Return (x, y) of the center of cell containing provided text 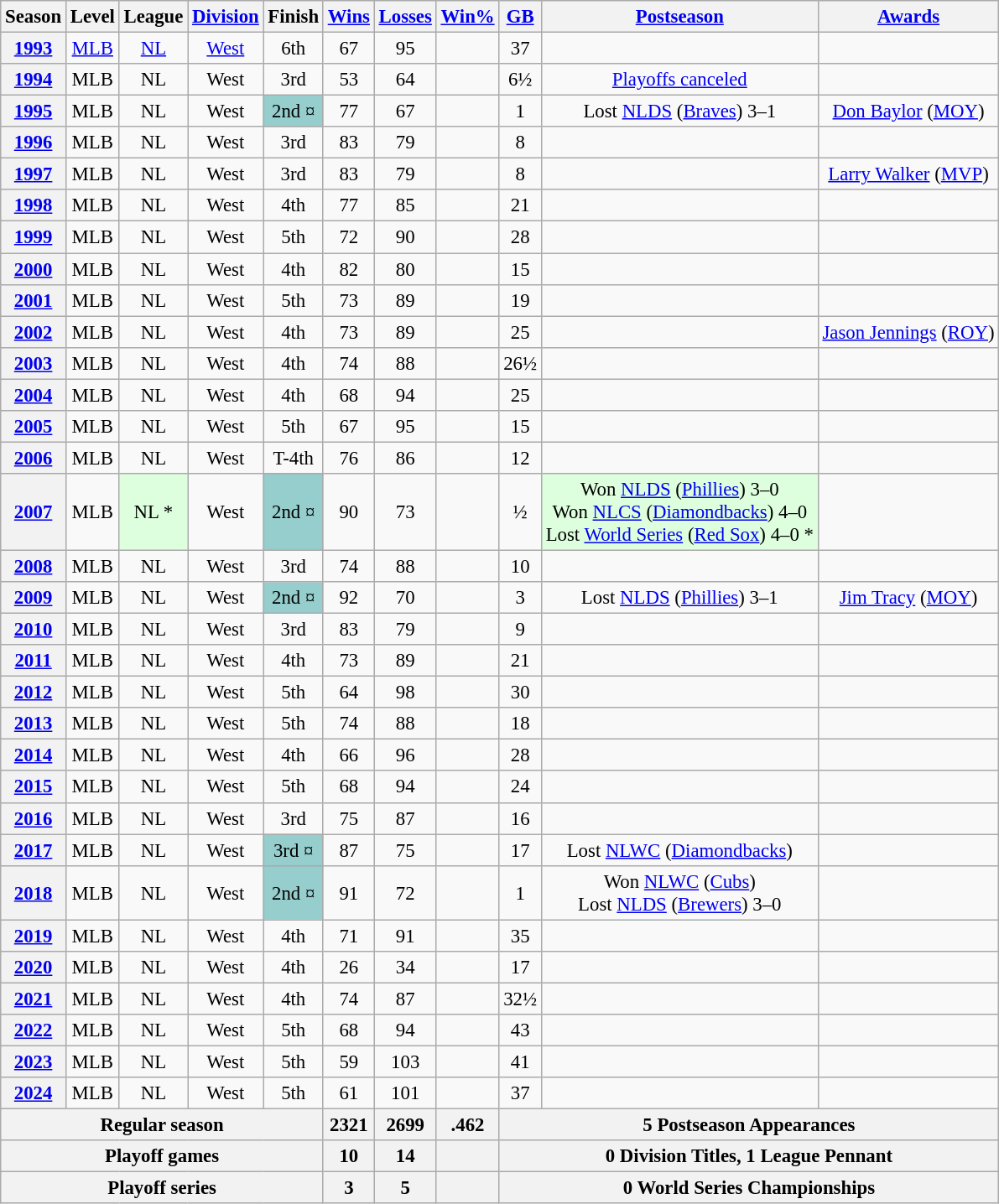
T-4th (294, 458)
2004 (34, 395)
2017 (34, 850)
101 (405, 1093)
Won NLDS (Phillies) 3–0Won NLCS (Diamondbacks) 4–0Lost World Series (Red Sox) 4–0 * (679, 512)
16 (520, 818)
2018 (34, 892)
Wins (349, 17)
Postseason (679, 17)
80 (405, 269)
2013 (34, 724)
Lost NLWC (Diamondbacks) (679, 850)
2005 (34, 427)
1998 (34, 205)
Level (92, 17)
30 (520, 693)
92 (349, 598)
Season (34, 17)
2011 (34, 661)
59 (349, 1061)
2002 (34, 332)
2020 (34, 968)
2000 (34, 269)
19 (520, 300)
18 (520, 724)
Jason Jennings (ROY) (908, 332)
5 Postseason Appearances (749, 1125)
26½ (520, 363)
9 (520, 630)
Win% (468, 17)
2006 (34, 458)
14 (405, 1156)
League (153, 17)
2024 (34, 1093)
2022 (34, 1030)
1999 (34, 237)
2009 (34, 598)
Jim Tracy (MOY) (908, 598)
Playoff games (163, 1156)
41 (520, 1061)
Won NLWC (Cubs) Lost NLDS (Brewers) 3–0 (679, 892)
2007 (34, 512)
71 (349, 936)
0 World Series Championships (749, 1188)
35 (520, 936)
103 (405, 1061)
2012 (34, 693)
76 (349, 458)
3rd ¤ (294, 850)
70 (405, 598)
85 (405, 205)
Playoff series (163, 1188)
2321 (349, 1125)
2014 (34, 755)
1996 (34, 143)
1993 (34, 49)
Regular season (163, 1125)
12 (520, 458)
5 (405, 1188)
.462 (468, 1125)
66 (349, 755)
2015 (34, 787)
2023 (34, 1061)
Awards (908, 17)
Larry Walker (MVP) (908, 174)
1994 (34, 80)
NL * (153, 512)
2019 (34, 936)
Playoffs canceled (679, 80)
2016 (34, 818)
24 (520, 787)
2001 (34, 300)
2021 (34, 999)
1997 (34, 174)
98 (405, 693)
Lost NLDS (Phillies) 3–1 (679, 598)
32½ (520, 999)
2003 (34, 363)
6th (294, 49)
82 (349, 269)
GB (520, 17)
0 Division Titles, 1 League Pennant (749, 1156)
2008 (34, 566)
34 (405, 968)
43 (520, 1030)
1995 (34, 112)
6½ (520, 80)
Lost NLDS (Braves) 3–1 (679, 112)
53 (349, 80)
Losses (405, 17)
96 (405, 755)
2010 (34, 630)
2699 (405, 1125)
Division (226, 17)
86 (405, 458)
½ (520, 512)
61 (349, 1093)
26 (349, 968)
Don Baylor (MOY) (908, 112)
Finish (294, 17)
